Capture the cell that displays the provided text and extract its [x, y] central coordinate. 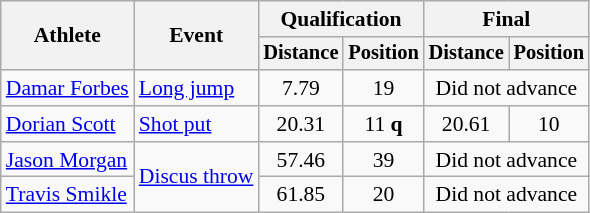
Discus throw [196, 178]
Shot put [196, 124]
Final [506, 19]
Dorian Scott [68, 124]
Long jump [196, 88]
7.79 [300, 88]
20 [383, 195]
61.85 [300, 195]
10 [549, 124]
Event [196, 36]
20.61 [466, 124]
Travis Smikle [68, 195]
57.46 [300, 160]
Jason Morgan [68, 160]
Qualification [340, 19]
Damar Forbes [68, 88]
39 [383, 160]
20.31 [300, 124]
11 q [383, 124]
Athlete [68, 36]
19 [383, 88]
